Return (x, y) of the center of cell containing provided text 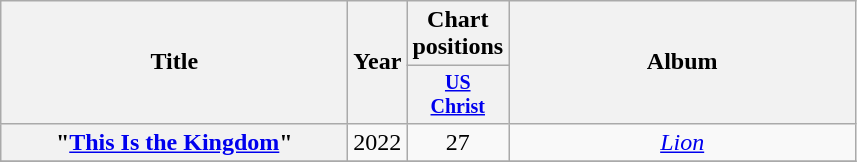
Year (378, 62)
Album (682, 62)
USChrist (458, 94)
Lion (682, 142)
2022 (378, 142)
27 (458, 142)
Chart positions (458, 34)
"This Is the Kingdom" (174, 142)
Title (174, 62)
